Pinpoint the cell where the given text exists, returning its [X, Y] midpoint coordinate. 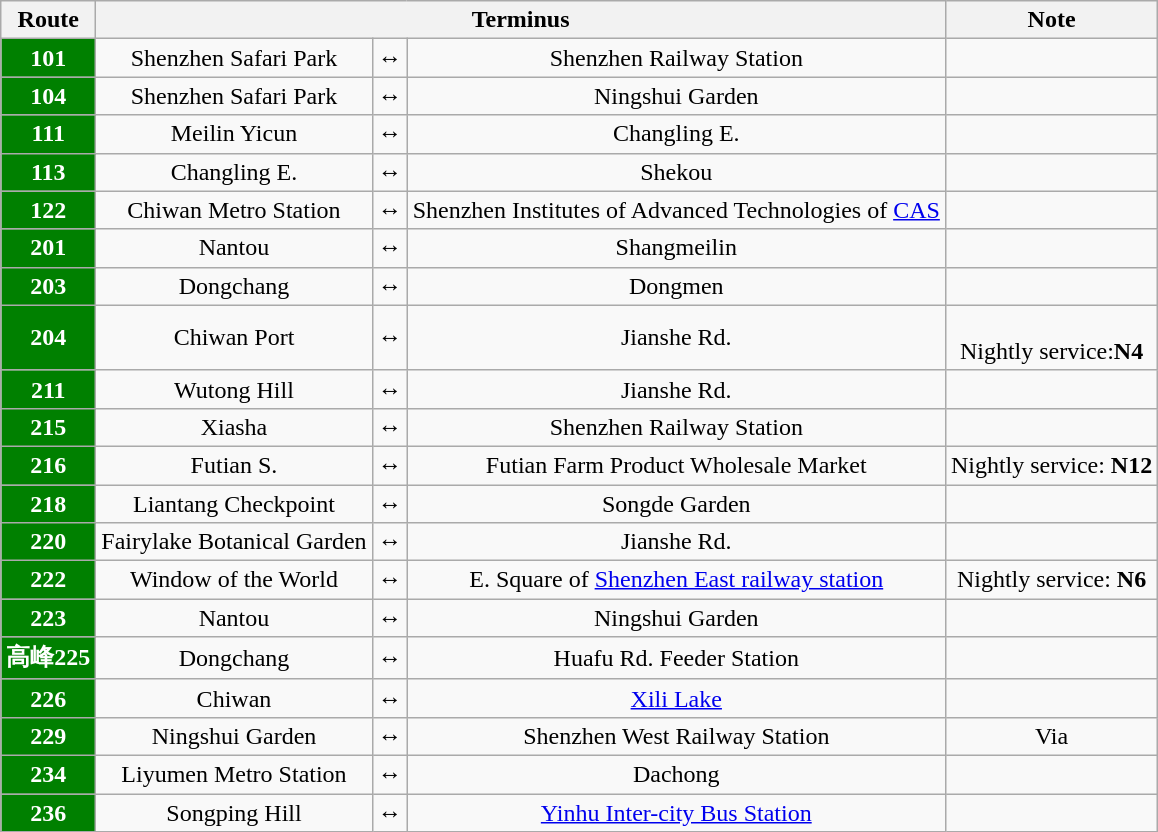
104 [48, 96]
Dachong [676, 774]
Nightly service: N12 [1051, 465]
218 [48, 503]
Yinhu Inter-city Bus Station [676, 813]
Liyumen Metro Station [234, 774]
222 [48, 580]
215 [48, 427]
Terminus [521, 20]
223 [48, 618]
Shenzhen Institutes of Advanced Technologies of CAS [676, 210]
113 [48, 172]
Shekou [676, 172]
Shangmeilin [676, 248]
Nightly service: N6 [1051, 580]
Futian S. [234, 465]
Route [48, 20]
226 [48, 698]
Shenzhen West Railway Station [676, 736]
220 [48, 542]
111 [48, 134]
Songping Hill [234, 813]
Songde Garden [676, 503]
204 [48, 338]
Xiasha [234, 427]
Fairylake Botanical Garden [234, 542]
E. Square of Shenzhen East railway station [676, 580]
Chiwan [234, 698]
Via [1051, 736]
高峰225 [48, 658]
211 [48, 389]
Chiwan Port [234, 338]
234 [48, 774]
122 [48, 210]
Wutong Hill [234, 389]
Meilin Yicun [234, 134]
Window of the World [234, 580]
Nightly service:N4 [1051, 338]
203 [48, 286]
201 [48, 248]
Chiwan Metro Station [234, 210]
Huafu Rd. Feeder Station [676, 658]
Liantang Checkpoint [234, 503]
216 [48, 465]
Xili Lake [676, 698]
229 [48, 736]
101 [48, 58]
Note [1051, 20]
Dongmen [676, 286]
Futian Farm Product Wholesale Market [676, 465]
236 [48, 813]
